Extract the [x, y] coordinate from the center of the cell holding the provided text.  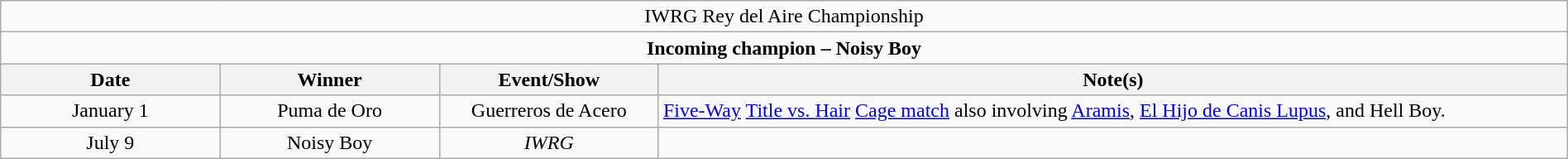
Five-Way Title vs. Hair Cage match also involving Aramis, El Hijo de Canis Lupus, and Hell Boy. [1113, 111]
Guerreros de Acero [549, 111]
IWRG [549, 142]
July 9 [111, 142]
Puma de Oro [329, 111]
Note(s) [1113, 79]
January 1 [111, 111]
Incoming champion – Noisy Boy [784, 48]
IWRG Rey del Aire Championship [784, 17]
Date [111, 79]
Noisy Boy [329, 142]
Winner [329, 79]
Event/Show [549, 79]
